Extract the (x, y) coordinate from the center of the cell holding the provided text.  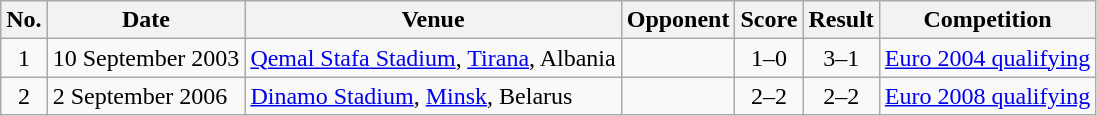
No. (24, 20)
1–0 (769, 58)
3–1 (841, 58)
Date (146, 20)
Venue (433, 20)
Dinamo Stadium, Minsk, Belarus (433, 96)
Euro 2008 qualifying (987, 96)
Euro 2004 qualifying (987, 58)
2 (24, 96)
Competition (987, 20)
Opponent (678, 20)
1 (24, 58)
2 September 2006 (146, 96)
10 September 2003 (146, 58)
Result (841, 20)
Score (769, 20)
Qemal Stafa Stadium, Tirana, Albania (433, 58)
